For the text-containing cell, return its midpoint in [X, Y] coordinate format. 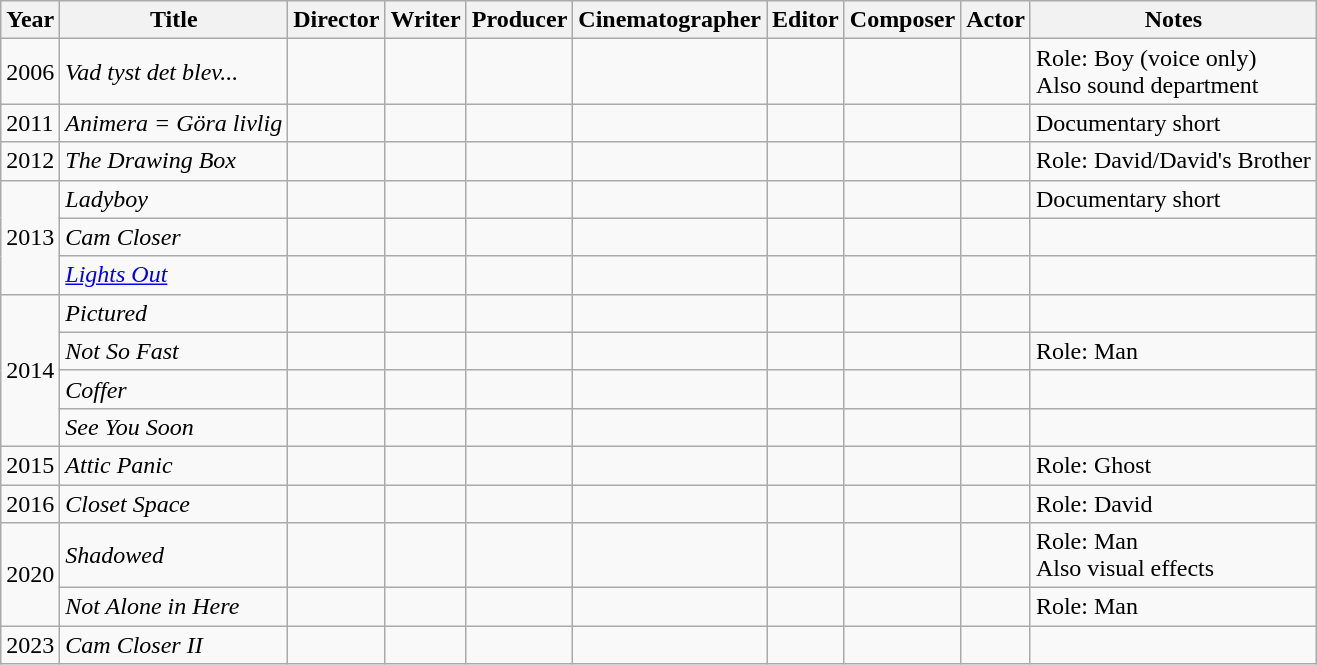
2006 [30, 72]
Pictured [174, 313]
Writer [426, 20]
Notes [1173, 20]
2014 [30, 370]
See You Soon [174, 427]
Producer [520, 20]
2015 [30, 465]
2011 [30, 123]
Attic Panic [174, 465]
Role: Boy (voice only) Also sound department [1173, 72]
Role: David [1173, 503]
2020 [30, 574]
Vad tyst det blev... [174, 72]
Not So Fast [174, 351]
2016 [30, 503]
Year [30, 20]
Ladyboy [174, 199]
Director [336, 20]
Not Alone in Here [174, 607]
Cam Closer II [174, 645]
Role: David/David's Brother [1173, 161]
Cinematographer [670, 20]
Editor [806, 20]
Role: Ghost [1173, 465]
Actor [996, 20]
The Drawing Box [174, 161]
Lights Out [174, 275]
2012 [30, 161]
2013 [30, 237]
Composer [902, 20]
Closet Space [174, 503]
2023 [30, 645]
Title [174, 20]
Role: Man Also visual effects [1173, 556]
Coffer [174, 389]
Cam Closer [174, 237]
Shadowed [174, 556]
Animera = Göra livlig [174, 123]
